Provide the [X, Y] coordinate of the cell's center where the given text is located.  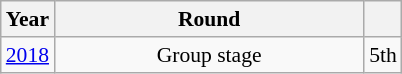
2018 [28, 55]
Round [209, 19]
Group stage [209, 55]
Year [28, 19]
5th [383, 55]
